Search for the cell housing the specified text and yield its [x, y] center coordinate. 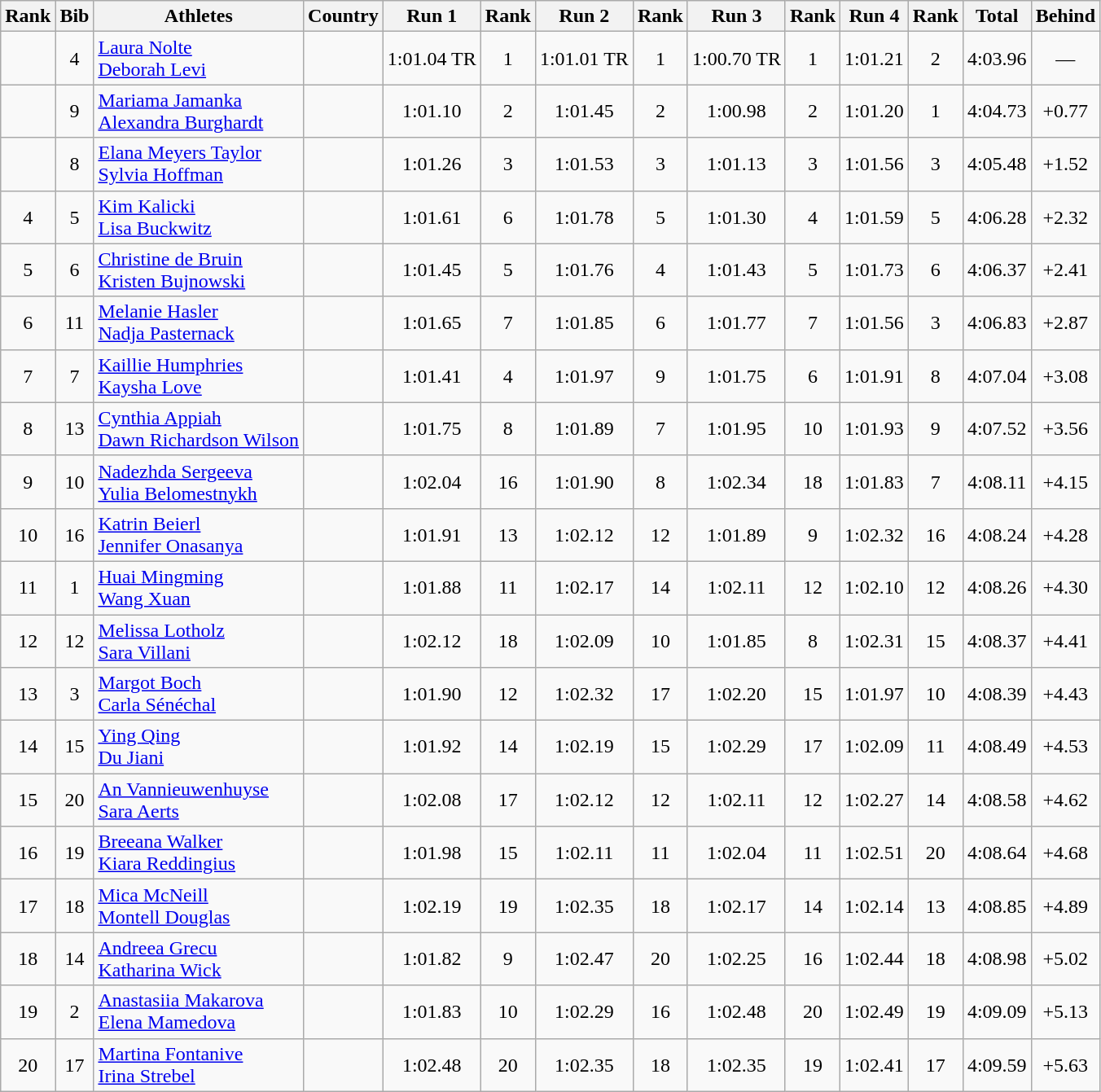
Behind [1065, 16]
+4.28 [1065, 534]
4:08.39 [997, 694]
4:08.85 [997, 906]
1:01.95 [736, 428]
1:01.76 [584, 270]
1:01.82 [432, 959]
1:01.04 TR [432, 59]
Cynthia AppiahDawn Richardson Wilson [199, 428]
— [1065, 59]
Mica McNeillMontell Douglas [199, 906]
4:06.83 [997, 322]
1:01.77 [736, 322]
+4.15 [1065, 482]
1:01.61 [432, 217]
Martina FontaniveIrina Strebel [199, 1065]
4:08.37 [997, 640]
+1.52 [1065, 164]
Anastasiia MakarovaElena Mamedova [199, 1011]
1:01.59 [875, 217]
+2.87 [1065, 322]
Kim KalickiLisa Buckwitz [199, 217]
+4.89 [1065, 906]
4:08.49 [997, 748]
4:08.58 [997, 800]
1:01.53 [584, 164]
1:01.13 [736, 164]
Katrin BeierlJennifer Onasanya [199, 534]
Laura NolteDeborah Levi [199, 59]
+3.56 [1065, 428]
4:08.98 [997, 959]
1:02.25 [736, 959]
4:09.59 [997, 1065]
Total [997, 16]
1:01.65 [432, 322]
1:02.41 [875, 1065]
Margot BochCarla Sénéchal [199, 694]
+4.30 [1065, 588]
Huai MingmingWang Xuan [199, 588]
1:01.88 [432, 588]
4:07.04 [997, 376]
4:04.73 [997, 111]
1:02.27 [875, 800]
1:01.43 [736, 270]
+4.68 [1065, 853]
1:01.26 [432, 164]
Country [344, 16]
1:01.93 [875, 428]
4:03.96 [997, 59]
Elana Meyers TaylorSylvia Hoffman [199, 164]
Run 1 [432, 16]
4:06.28 [997, 217]
4:08.64 [997, 853]
1:02.49 [875, 1011]
+4.43 [1065, 694]
Bib [75, 16]
1:00.98 [736, 111]
Run 2 [584, 16]
+4.41 [1065, 640]
4:08.24 [997, 534]
+5.13 [1065, 1011]
1:02.44 [875, 959]
Nadezhda SergeevaYulia Belomestnykh [199, 482]
Melanie HaslerNadja Pasternack [199, 322]
1:02.10 [875, 588]
4:09.09 [997, 1011]
+2.32 [1065, 217]
4:07.52 [997, 428]
4:08.26 [997, 588]
1:01.98 [432, 853]
Athletes [199, 16]
Breeana WalkerKiara Reddingius [199, 853]
+0.77 [1065, 111]
1:02.20 [736, 694]
Mariama JamankaAlexandra Burghardt [199, 111]
1:02.51 [875, 853]
Andreea GrecuKatharina Wick [199, 959]
+3.08 [1065, 376]
Run 4 [875, 16]
+5.63 [1065, 1065]
Christine de BruinKristen Bujnowski [199, 270]
4:06.37 [997, 270]
Run 3 [736, 16]
1:02.08 [432, 800]
+5.02 [1065, 959]
1:01.21 [875, 59]
1:01.73 [875, 270]
Melissa LotholzSara Villani [199, 640]
1:02.14 [875, 906]
1:01.20 [875, 111]
1:01.41 [432, 376]
+4.62 [1065, 800]
1:00.70 TR [736, 59]
1:01.01 TR [584, 59]
+4.53 [1065, 748]
1:01.78 [584, 217]
1:02.34 [736, 482]
4:05.48 [997, 164]
An VannieuwenhuyseSara Aerts [199, 800]
1:01.30 [736, 217]
Kaillie HumphriesKaysha Love [199, 376]
1:01.92 [432, 748]
1:02.47 [584, 959]
4:08.11 [997, 482]
1:01.10 [432, 111]
Ying QingDu Jiani [199, 748]
1:02.31 [875, 640]
+2.41 [1065, 270]
